Provide the (X, Y) coordinate of the cell's center where the given text is located.  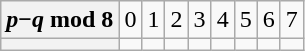
p−q mod 8 (60, 20)
6 (268, 20)
3 (200, 20)
5 (246, 20)
2 (176, 20)
4 (222, 20)
7 (292, 20)
1 (154, 20)
0 (130, 20)
